Return (X, Y) of the center of cell containing provided text 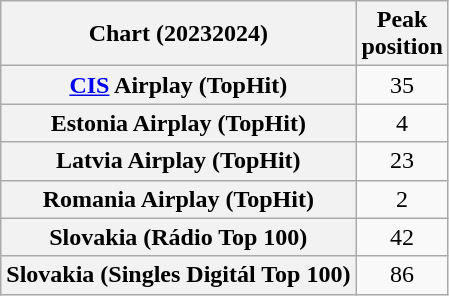
Latvia Airplay (TopHit) (178, 161)
35 (402, 85)
4 (402, 123)
Peakposition (402, 34)
23 (402, 161)
Romania Airplay (TopHit) (178, 199)
CIS Airplay (TopHit) (178, 85)
2 (402, 199)
42 (402, 237)
Chart (20232024) (178, 34)
Slovakia (Singles Digitál Top 100) (178, 275)
86 (402, 275)
Estonia Airplay (TopHit) (178, 123)
Slovakia (Rádio Top 100) (178, 237)
